Search for the cell housing the specified text and yield its (x, y) center coordinate. 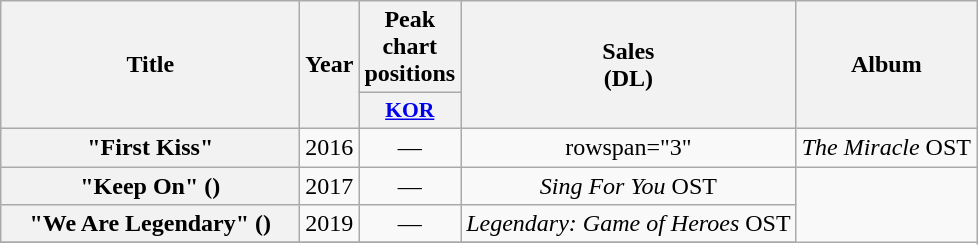
Year (330, 65)
"We Are Legendary" () (150, 224)
2016 (330, 147)
Sales(DL) (628, 65)
KOR (410, 111)
"Keep On" () (150, 185)
Sing For You OST (628, 185)
Album (886, 65)
Legendary: Game of Heroes OST (628, 224)
2019 (330, 224)
"First Kiss" (150, 147)
2017 (330, 185)
Title (150, 65)
rowspan="3" (628, 147)
The Miracle OST (886, 147)
Peak chart positions (410, 47)
